Search for the cell housing the specified text and yield its (x, y) center coordinate. 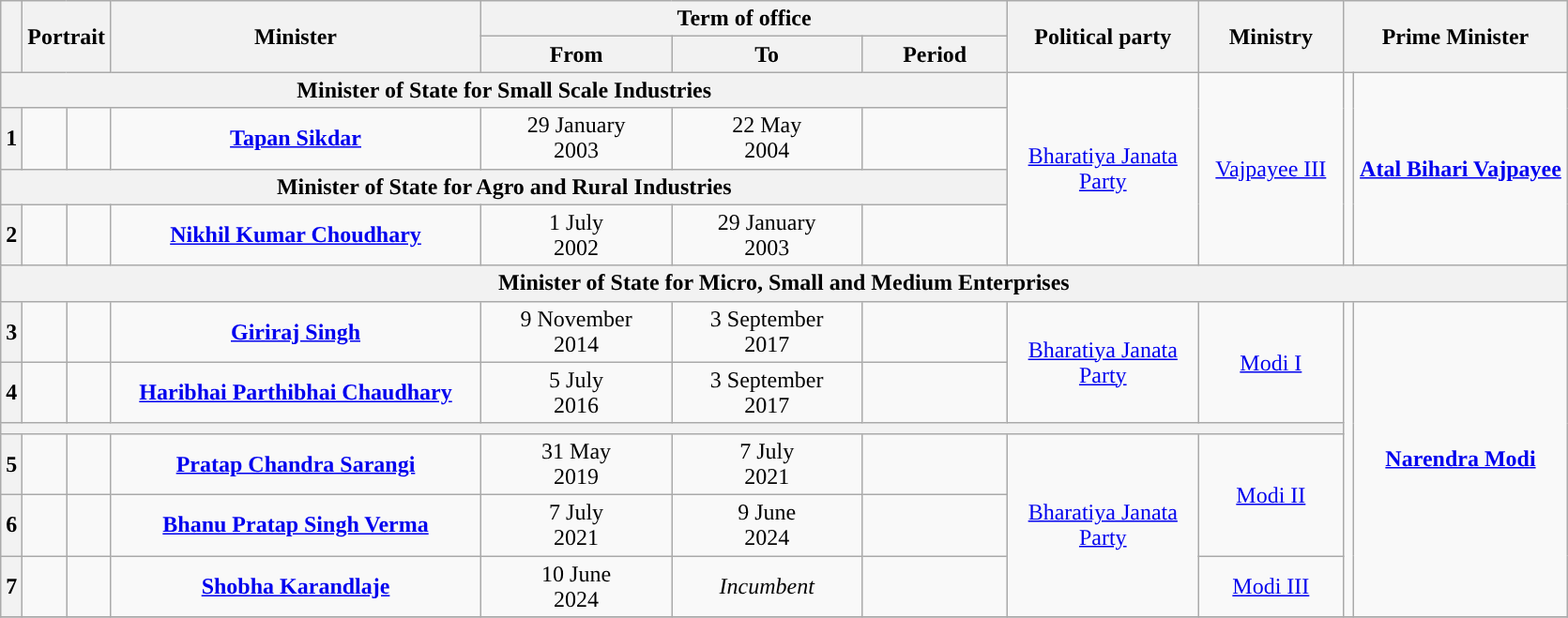
Minister of State for Agro and Rural Industries (505, 187)
Nikhil Kumar Choudhary (295, 234)
Minister of State for Micro, Small and Medium Enterprises (784, 283)
From (576, 54)
Atal Bihari Vajpayee (1460, 169)
Term of office (745, 19)
Prime Minister (1455, 37)
Narendra Modi (1460, 459)
Incumbent (768, 585)
5 (11, 463)
Bhanu Pratap Singh Verma (295, 525)
Minister (295, 37)
Vajpayee III (1271, 169)
Modi II (1271, 494)
10 June2024 (576, 585)
5 July2016 (576, 392)
4 (11, 392)
Modi I (1271, 362)
6 (11, 525)
Shobha Karandlaje (295, 585)
Tapan Sikdar (295, 139)
To (768, 54)
3 (11, 332)
Giriraj Singh (295, 332)
9 June2024 (768, 525)
1 July2002 (576, 234)
Period (935, 54)
9 November2014 (576, 332)
Modi III (1271, 585)
31 May2019 (576, 463)
Pratap Chandra Sarangi (295, 463)
Haribhai Parthibhai Chaudhary (295, 392)
7 (11, 585)
Political party (1104, 37)
Ministry (1271, 37)
2 (11, 234)
Portrait (67, 37)
22 May2004 (768, 139)
1 (11, 139)
Minister of State for Small Scale Industries (505, 90)
